Capture the cell that displays the provided text and extract its (X, Y) central coordinate. 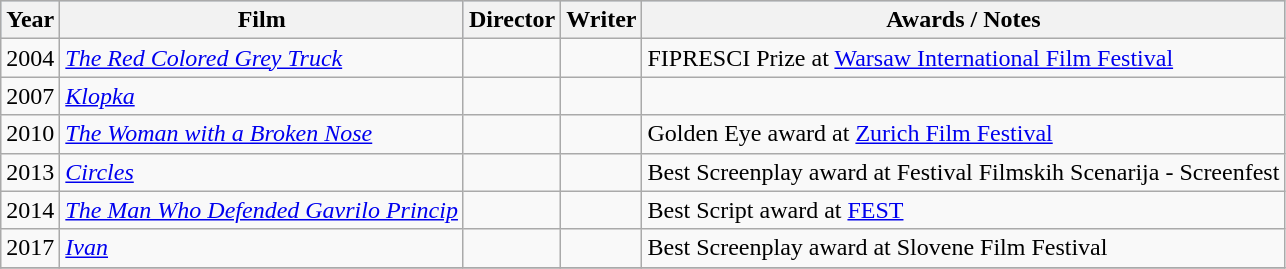
Golden Eye award at Zurich Film Festival (964, 134)
2010 (30, 134)
FIPRESCI Prize at Warsaw International Film Festival (964, 58)
Best Script award at FEST (964, 210)
Director (512, 20)
Klopka (262, 96)
The Red Colored Grey Truck (262, 58)
2004 (30, 58)
Film (262, 20)
2017 (30, 248)
Best Screenplay award at Slovene Film Festival (964, 248)
2013 (30, 172)
The Man Who Defended Gavrilo Princip (262, 210)
Circles (262, 172)
Year (30, 20)
Ivan (262, 248)
The Woman with a Broken Nose (262, 134)
Best Screenplay award at Festival Filmskih Scenarija - Screenfest (964, 172)
2014 (30, 210)
Writer (602, 20)
Awards / Notes (964, 20)
2007 (30, 96)
